Identify which cell holds the provided text, then report its (x, y) central coordinate. 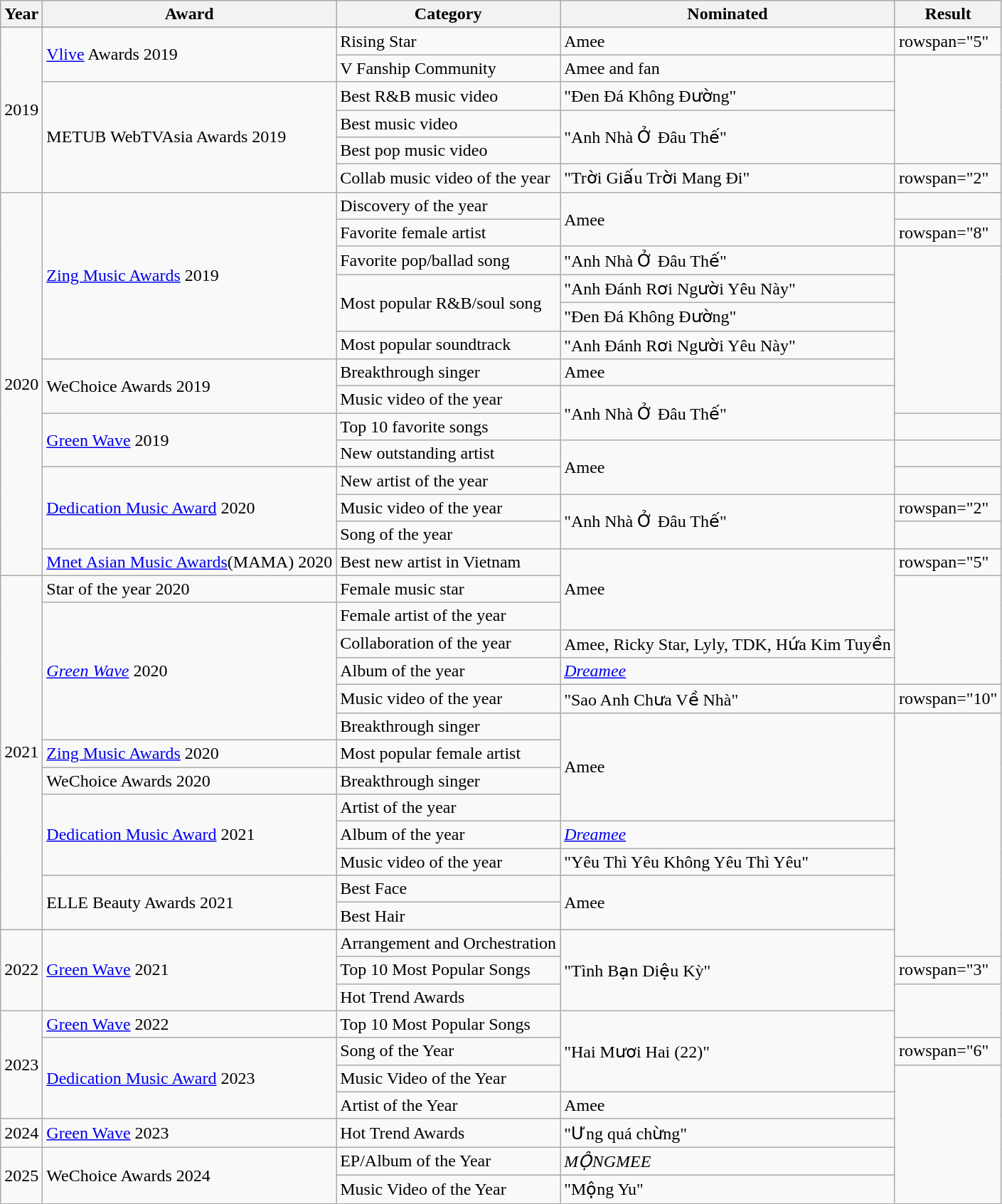
Song of the year (448, 535)
Most popular soundtrack (448, 345)
2025 (21, 1175)
rowspan="3" (948, 970)
"Sao Anh Chưa Về Nhà" (728, 699)
"Yêu Thì Yêu Không Yêu Thì Yêu" (728, 862)
"Hai Mươi Hai (22)" (728, 1051)
Favorite female artist (448, 233)
WeChoice Awards 2024 (189, 1175)
Vlive Awards 2019 (189, 55)
2022 (21, 970)
Most popular female artist (448, 753)
V Fanship Community (448, 68)
Collab music video of the year (448, 179)
Female music star (448, 589)
Nominated (728, 14)
Mnet Asian Music Awards(MAMA) 2020 (189, 562)
2021 (21, 752)
Female artist of the year (448, 616)
Artist of the year (448, 808)
rowspan="10" (948, 699)
EP/Album of the Year (448, 1161)
Best Hair (448, 916)
"Tình Bạn Diệu Kỳ" (728, 970)
2023 (21, 1065)
2020 (21, 384)
rowspan="6" (948, 1051)
2024 (21, 1133)
Collaboration of the year (448, 644)
Top 10 favorite songs (448, 427)
MỘNGMEE (728, 1161)
Song of the Year (448, 1051)
Star of the year 2020 (189, 589)
Amee and fan (728, 68)
Green Wave 2021 (189, 970)
Result (948, 14)
ELLE Beauty Awards 2021 (189, 902)
Arrangement and Orchestration (448, 943)
Rising Star (448, 41)
"Trời Giấu Trời Mang Đi" (728, 179)
Best music video (448, 123)
Amee, Ricky Star, Lyly, TDK, Hứa Kim Tuyền (728, 644)
"Mộng Yu" (728, 1189)
Dedication Music Award 2020 (189, 508)
Zing Music Awards 2019 (189, 275)
WeChoice Awards 2019 (189, 386)
Best Face (448, 889)
Green Wave 2020 (189, 671)
Year (21, 14)
Most popular R&B/soul song (448, 303)
Award (189, 14)
2019 (21, 110)
Zing Music Awards 2020 (189, 753)
Discovery of the year (448, 206)
New outstanding artist (448, 454)
Green Wave 2019 (189, 440)
Best R&B music video (448, 96)
METUB WebTVAsia Awards 2019 (189, 137)
Green Wave 2022 (189, 1024)
Artist of the Year (448, 1105)
Favorite pop/ballad song (448, 260)
Dedication Music Award 2021 (189, 835)
rowspan="8" (948, 233)
"Ưng quá chừng" (728, 1133)
New artist of the year (448, 481)
WeChoice Awards 2020 (189, 780)
Best pop music video (448, 151)
Green Wave 2023 (189, 1133)
Dedication Music Award 2023 (189, 1078)
Category (448, 14)
Best new artist in Vietnam (448, 562)
